Capture the cell that displays the provided text and extract its (x, y) central coordinate. 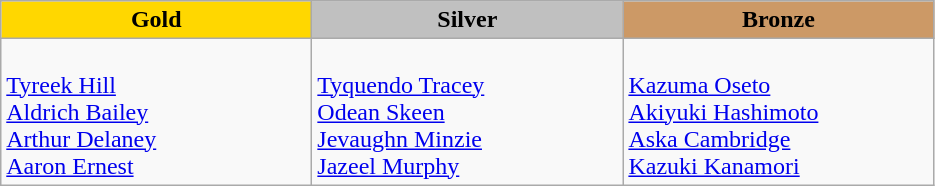
Bronze (778, 20)
Tyreek HillAldrich BaileyArthur DelaneyAaron Ernest (156, 112)
Tyquendo TraceyOdean SkeenJevaughn MinzieJazeel Murphy (468, 112)
Kazuma OsetoAkiyuki HashimotoAska CambridgeKazuki Kanamori (778, 112)
Silver (468, 20)
Gold (156, 20)
